For the text-containing cell, return its midpoint in [X, Y] coordinate format. 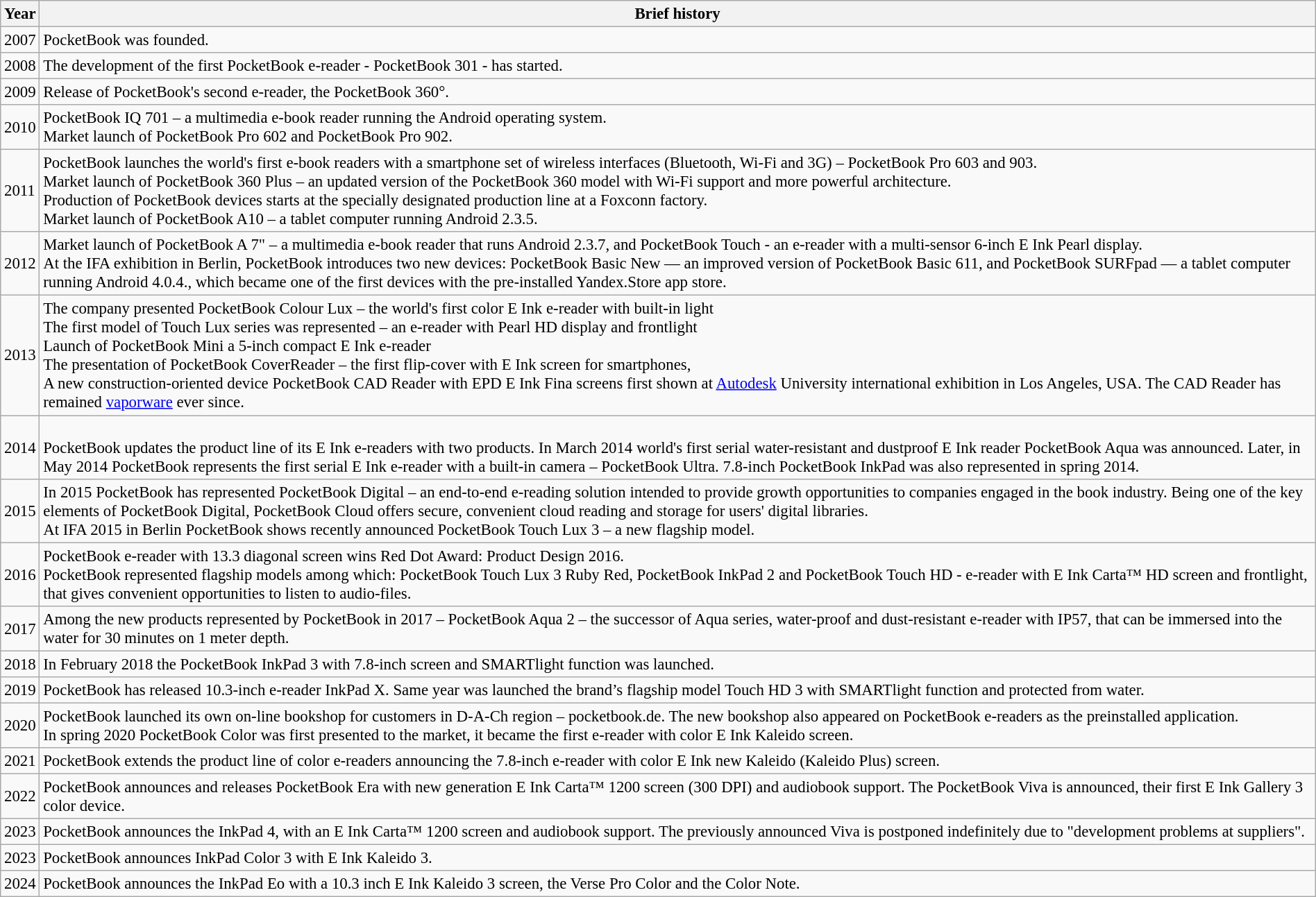
PocketBook announces InkPad Color 3 with E Ink Kaleido 3. [677, 858]
PocketBook announces the InkPad Eo with a 10.3 inch E Ink Kaleido 3 screen, the Verse Pro Color and the Color Note. [677, 884]
2014 [20, 447]
2013 [20, 355]
2010 [20, 128]
2009 [20, 92]
2024 [20, 884]
Brief history [677, 14]
Year [20, 14]
2018 [20, 664]
2019 [20, 690]
Release of PocketBook's second e-reader, the PocketBook 360°. [677, 92]
PocketBook extends the product line of color e-readers announcing the 7.8-inch e-reader with color E Ink new Kaleido (Kaleido Plus) screen. [677, 761]
2015 [20, 511]
The development of the first PocketBook e-reader - PocketBook 301 - has started. [677, 66]
2008 [20, 66]
In February 2018 the PocketBook InkPad 3 with 7.8-inch screen and SMARTlight function was launched. [677, 664]
2012 [20, 264]
2007 [20, 40]
2017 [20, 629]
PocketBook was founded. [677, 40]
2011 [20, 191]
2016 [20, 574]
2021 [20, 761]
2022 [20, 796]
2020 [20, 726]
PocketBook IQ 701 – a multimedia e-book reader running the Android operating system.Market launch of PocketBook Pro 602 and PocketBook Pro 902. [677, 128]
